Detect which cell encompasses the target text, then output its (x, y) center coordinate. 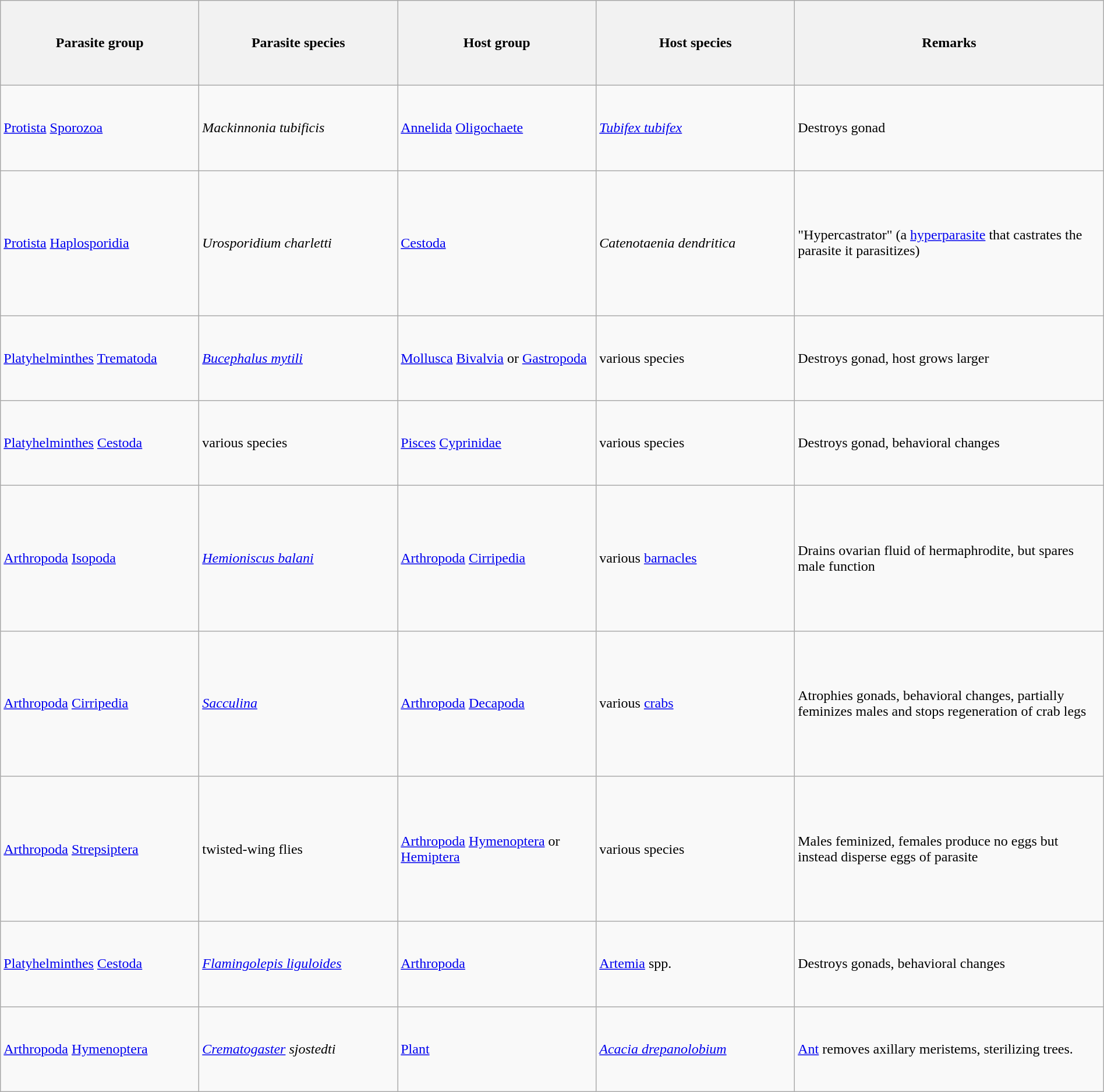
Bucephalus mytili (298, 358)
Parasite species (298, 43)
Acacia drepanolobium (695, 1049)
Atrophies gonads, behavioral changes, partially feminizes males and stops regeneration of crab legs (949, 704)
Mollusca Bivalvia or Gastropoda (497, 358)
Crematogaster sjostedti (298, 1049)
various crabs (695, 704)
Urosporidium charletti (298, 243)
Annelida Oligochaete (497, 128)
Hemioniscus balani (298, 558)
Drains ovarian fluid of hermaphrodite, but spares male function (949, 558)
Parasite group (100, 43)
various barnacles (695, 558)
Tubifex tubifex (695, 128)
Host group (497, 43)
Host species (695, 43)
Mackinnonia tubificis (298, 128)
Arthropoda Decapoda (497, 704)
Sacculina (298, 704)
"Hypercastrator" (a hyperparasite that castrates the parasite it parasitizes) (949, 243)
twisted-wing flies (298, 849)
Destroys gonads, behavioral changes (949, 964)
Cestoda (497, 243)
Destroys gonad, host grows larger (949, 358)
Platyhelminthes Trematoda (100, 358)
Plant (497, 1049)
Protista Sporozoa (100, 128)
Flamingolepis liguloides (298, 964)
Remarks (949, 43)
Destroys gonad, behavioral changes (949, 443)
Destroys gonad (949, 128)
Artemia spp. (695, 964)
Arthropoda (497, 964)
Arthropoda Strepsiptera (100, 849)
Arthropoda Hymenoptera or Hemiptera (497, 849)
Arthropoda Isopoda (100, 558)
Males feminized, females produce no eggs but instead disperse eggs of parasite (949, 849)
Ant removes axillary meristems, sterilizing trees. (949, 1049)
Pisces Cyprinidae (497, 443)
Catenotaenia dendritica (695, 243)
Protista Haplosporidia (100, 243)
Arthropoda Hymenoptera (100, 1049)
